From the cell containing the given text, extract its center point as (X, Y) coordinate. 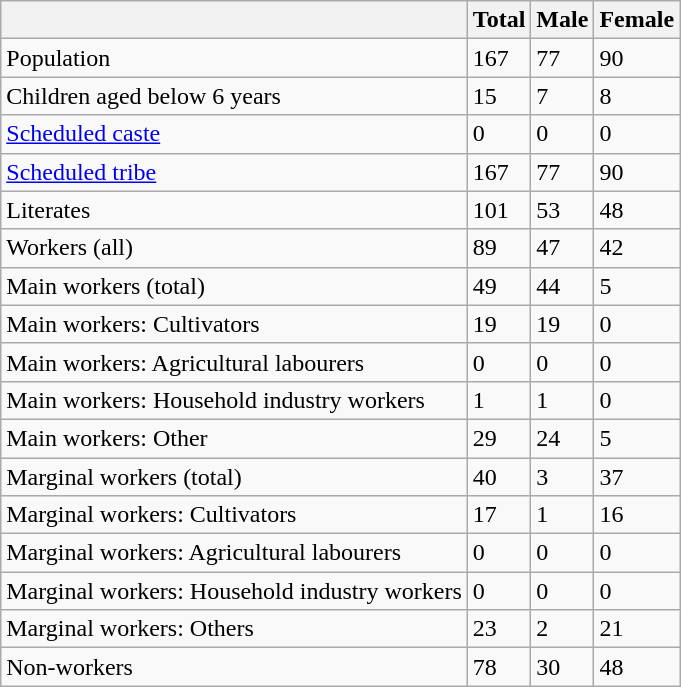
Marginal workers: Others (234, 629)
Main workers: Household industry workers (234, 400)
Scheduled tribe (234, 172)
Literates (234, 210)
15 (499, 96)
Main workers (total) (234, 286)
Main workers: Cultivators (234, 324)
Total (499, 20)
7 (562, 96)
44 (562, 286)
16 (637, 515)
Marginal workers (total) (234, 477)
Children aged below 6 years (234, 96)
29 (499, 438)
8 (637, 96)
24 (562, 438)
17 (499, 515)
Main workers: Other (234, 438)
37 (637, 477)
42 (637, 248)
89 (499, 248)
Scheduled caste (234, 134)
Male (562, 20)
53 (562, 210)
30 (562, 667)
Marginal workers: Agricultural labourers (234, 553)
21 (637, 629)
47 (562, 248)
Non-workers (234, 667)
Workers (all) (234, 248)
23 (499, 629)
101 (499, 210)
Main workers: Agricultural labourers (234, 362)
2 (562, 629)
3 (562, 477)
Female (637, 20)
Marginal workers: Household industry workers (234, 591)
49 (499, 286)
Population (234, 58)
Marginal workers: Cultivators (234, 515)
40 (499, 477)
78 (499, 667)
